Provide the [X, Y] coordinate of the cell's center where the given text is located.  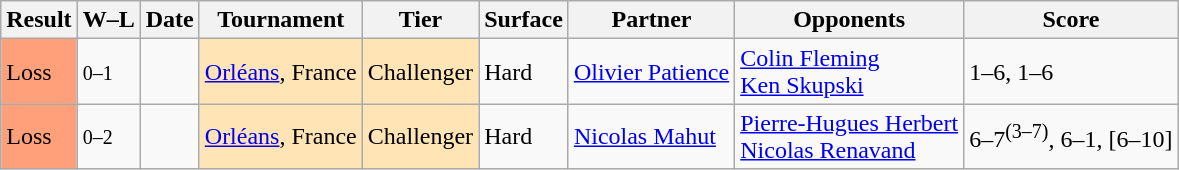
Nicolas Mahut [651, 136]
0–1 [108, 72]
W–L [108, 20]
0–2 [108, 136]
Tier [420, 20]
Pierre-Hugues Herbert Nicolas Renavand [850, 136]
Opponents [850, 20]
Partner [651, 20]
Date [170, 20]
6–7(3–7), 6–1, [6–10] [1071, 136]
Result [39, 20]
Surface [524, 20]
Colin Fleming Ken Skupski [850, 72]
1–6, 1–6 [1071, 72]
Tournament [280, 20]
Score [1071, 20]
Olivier Patience [651, 72]
